Identify which cell holds the provided text, then report its [x, y] central coordinate. 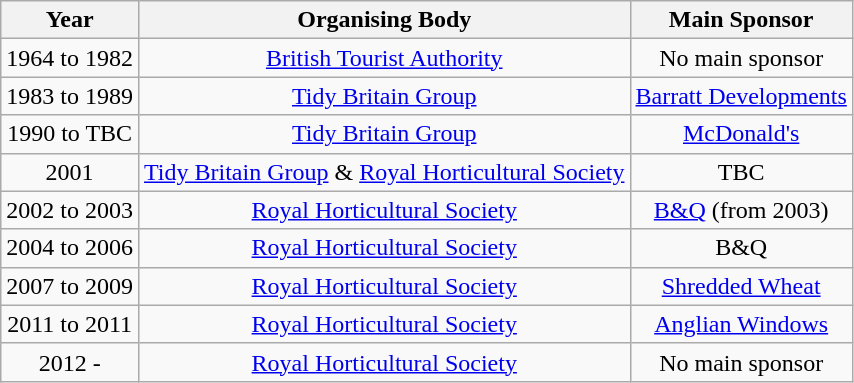
Anglian Windows [741, 324]
Barratt Developments [741, 96]
Shredded Wheat [741, 286]
2007 to 2009 [70, 286]
Year [70, 20]
2002 to 2003 [70, 210]
1990 to TBC [70, 134]
B&Q (from 2003) [741, 210]
1983 to 1989 [70, 96]
TBC [741, 172]
2012 - [70, 362]
1964 to 1982 [70, 58]
British Tourist Authority [384, 58]
2001 [70, 172]
2004 to 2006 [70, 248]
B&Q [741, 248]
Main Sponsor [741, 20]
Organising Body [384, 20]
Tidy Britain Group & Royal Horticultural Society [384, 172]
McDonald's [741, 134]
2011 to 2011 [70, 324]
